From the cell containing the given text, extract its center point as [X, Y] coordinate. 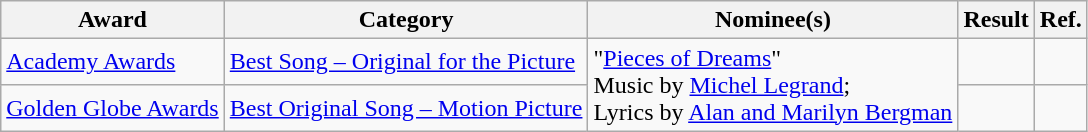
Result [996, 20]
Award [113, 20]
Golden Globe Awards [113, 108]
Academy Awards [113, 62]
Best Song – Original for the Picture [406, 62]
"Pieces of Dreams" Music by Michel Legrand; Lyrics by Alan and Marilyn Bergman [773, 85]
Best Original Song – Motion Picture [406, 108]
Category [406, 20]
Ref. [1060, 20]
Nominee(s) [773, 20]
